Extract the (x, y) coordinate from the center of the cell holding the provided text.  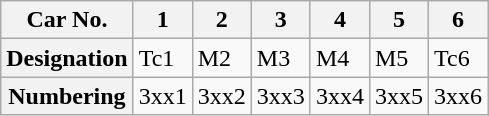
Tc6 (458, 58)
M5 (398, 58)
Designation (67, 58)
Tc1 (162, 58)
M4 (340, 58)
3xx5 (398, 96)
3xx4 (340, 96)
4 (340, 20)
M3 (280, 58)
3xx2 (222, 96)
Car No. (67, 20)
M2 (222, 58)
2 (222, 20)
5 (398, 20)
6 (458, 20)
Numbering (67, 96)
1 (162, 20)
3xx3 (280, 96)
3xx1 (162, 96)
3xx6 (458, 96)
3 (280, 20)
